Identify which cell holds the provided text, then report its (x, y) central coordinate. 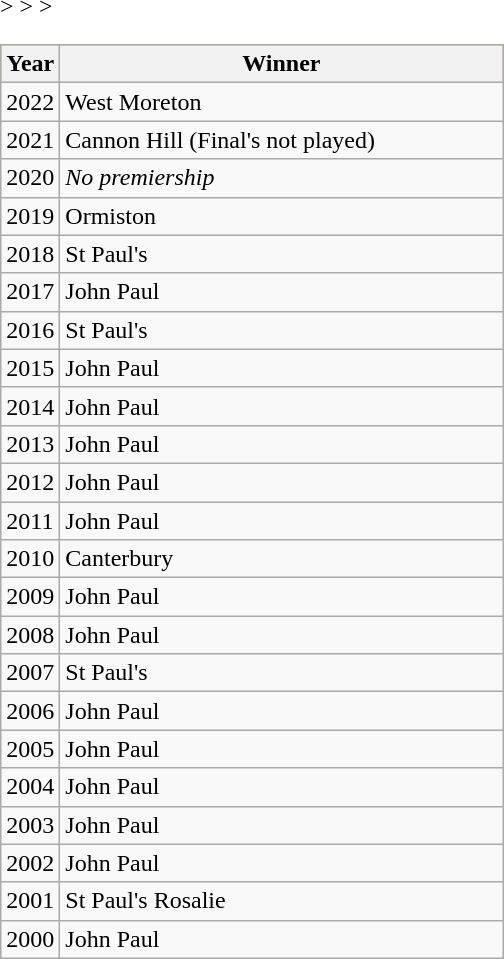
2014 (30, 406)
2019 (30, 216)
2007 (30, 673)
Year (30, 64)
St Paul's Rosalie (282, 901)
2020 (30, 178)
2015 (30, 368)
2012 (30, 482)
2013 (30, 444)
2011 (30, 521)
2022 (30, 102)
2016 (30, 330)
2004 (30, 787)
Cannon Hill (Final's not played) (282, 140)
Canterbury (282, 559)
West Moreton (282, 102)
2001 (30, 901)
2006 (30, 711)
2010 (30, 559)
2000 (30, 939)
2009 (30, 597)
No premiership (282, 178)
2008 (30, 635)
2002 (30, 863)
Ormiston (282, 216)
2017 (30, 292)
Winner (282, 64)
2005 (30, 749)
2003 (30, 825)
2018 (30, 254)
2021 (30, 140)
